Detect which cell encompasses the target text, then output its (X, Y) center coordinate. 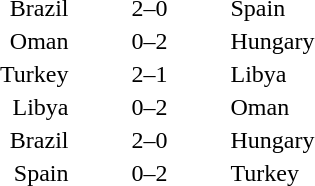
2–0 (150, 140)
2–1 (150, 74)
